Pinpoint the cell where the given text exists, returning its (x, y) midpoint coordinate. 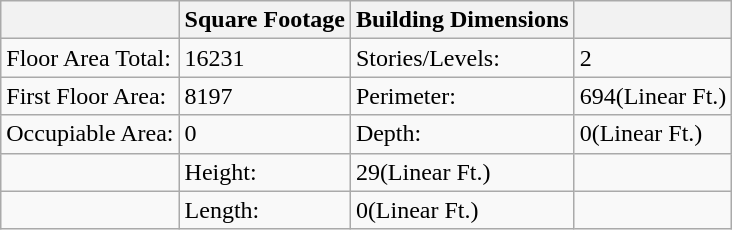
29(Linear Ft.) (462, 172)
0 (264, 134)
Height: (264, 172)
First Floor Area: (90, 96)
2 (653, 58)
Building Dimensions (462, 20)
Perimeter: (462, 96)
16231 (264, 58)
Occupiable Area: (90, 134)
Depth: (462, 134)
694(Linear Ft.) (653, 96)
Length: (264, 210)
Floor Area Total: (90, 58)
8197 (264, 96)
Stories/Levels: (462, 58)
Square Footage (264, 20)
